Return the (X, Y) coordinate for the center point of the cell that contains the specified text.  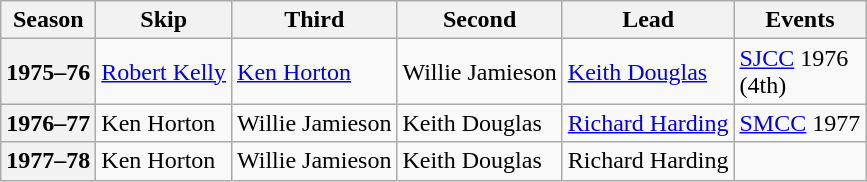
Third (314, 20)
SMCC 1977 (800, 123)
Second (480, 20)
1976–77 (48, 123)
Season (48, 20)
1975–76 (48, 72)
SJCC 1976 (4th) (800, 72)
Lead (648, 20)
Robert Kelly (164, 72)
1977–78 (48, 161)
Skip (164, 20)
Events (800, 20)
